Pinpoint the cell where the given text exists, returning its (X, Y) midpoint coordinate. 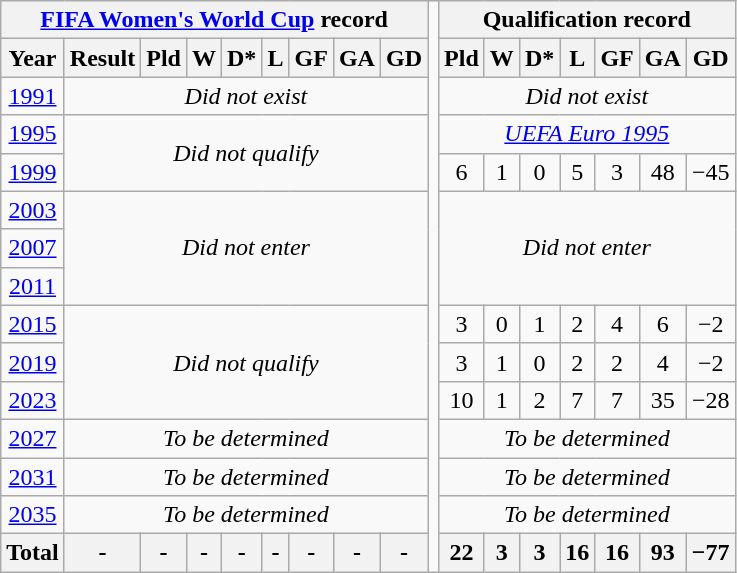
2015 (33, 324)
−28 (710, 400)
Result (102, 58)
2027 (33, 438)
2007 (33, 248)
FIFA Women's World Cup record (214, 20)
−77 (710, 553)
2031 (33, 477)
1995 (33, 134)
35 (662, 400)
93 (662, 553)
2019 (33, 362)
Total (33, 553)
48 (662, 172)
22 (462, 553)
5 (578, 172)
1991 (33, 96)
2023 (33, 400)
Year (33, 58)
−45 (710, 172)
2003 (33, 210)
UEFA Euro 1995 (587, 134)
Qualification record (587, 20)
10 (462, 400)
2011 (33, 286)
2035 (33, 515)
1999 (33, 172)
